Scan for the cell matching the given text and deliver its [X, Y] coordinate at center. 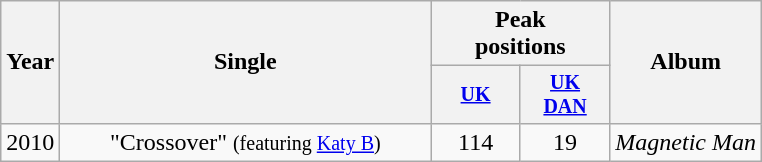
Peakpositions [520, 34]
2010 [30, 142]
UKDAN [564, 94]
"Crossover" (featuring Katy B) [246, 142]
114 [476, 142]
Single [246, 62]
Year [30, 62]
19 [564, 142]
Magnetic Man [686, 142]
Album [686, 62]
UK [476, 94]
